Pinpoint the cell where the given text exists, returning its (X, Y) midpoint coordinate. 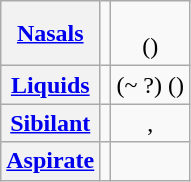
Sibilant (50, 123)
Aspirate (50, 161)
, (150, 123)
() (150, 34)
Liquids (50, 85)
Nasals (50, 34)
(~ ?) () (150, 85)
